Output the (X, Y) coordinate of the center of the cell containing the given text.  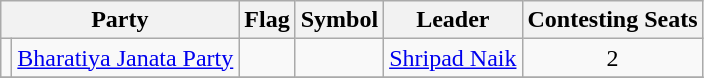
Party (120, 20)
Shripad Naik (453, 58)
Symbol (339, 20)
2 (612, 58)
Contesting Seats (612, 20)
Bharatiya Janata Party (126, 58)
Flag (267, 20)
Leader (453, 20)
